Search for the cell housing the specified text and yield its (x, y) center coordinate. 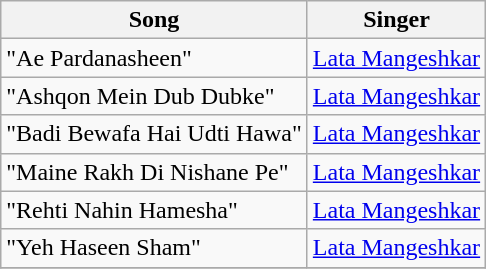
"Maine Rakh Di Nishane Pe" (154, 172)
Singer (396, 20)
"Ae Pardanasheen" (154, 58)
"Yeh Haseen Sham" (154, 248)
"Ashqon Mein Dub Dubke" (154, 96)
Song (154, 20)
"Badi Bewafa Hai Udti Hawa" (154, 134)
"Rehti Nahin Hamesha" (154, 210)
